For the text-containing cell, return its midpoint in (X, Y) coordinate format. 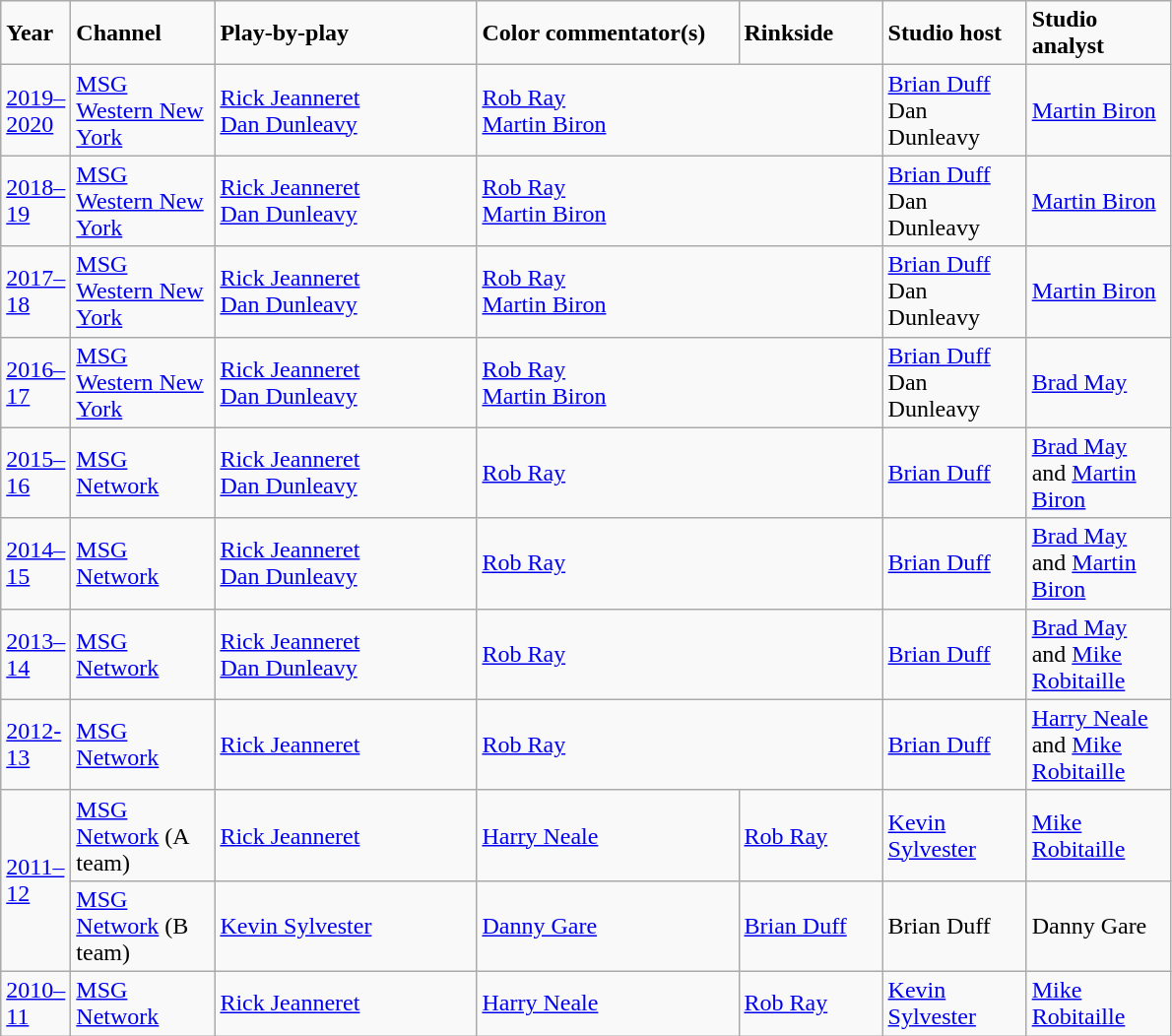
MSG Network (B team) (143, 926)
Studio host (954, 33)
2010–11 (35, 1003)
2018–19 (35, 201)
Play-by-play (346, 33)
Channel (143, 33)
2016–17 (35, 382)
2012-13 (35, 745)
Brad May and Mike Robitaille (1098, 654)
2014–15 (35, 563)
MSG Network (A team) (143, 835)
Harry Neale and Mike Robitaille (1098, 745)
2015–16 (35, 473)
Color commentator(s) (608, 33)
Rinkside (811, 33)
2017–18 (35, 291)
Year (35, 33)
2011–12 (35, 880)
2013–14 (35, 654)
Brad May (1098, 382)
2019–2020 (35, 110)
Studio analyst (1098, 33)
